Provide the (X, Y) coordinate of the cell's center where the given text is located.  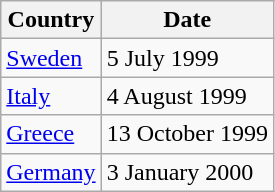
Germany (51, 172)
3 January 2000 (187, 172)
13 October 1999 (187, 134)
5 July 1999 (187, 58)
Date (187, 20)
Sweden (51, 58)
Italy (51, 96)
4 August 1999 (187, 96)
Greece (51, 134)
Country (51, 20)
